Identify which cell holds the provided text, then report its [X, Y] central coordinate. 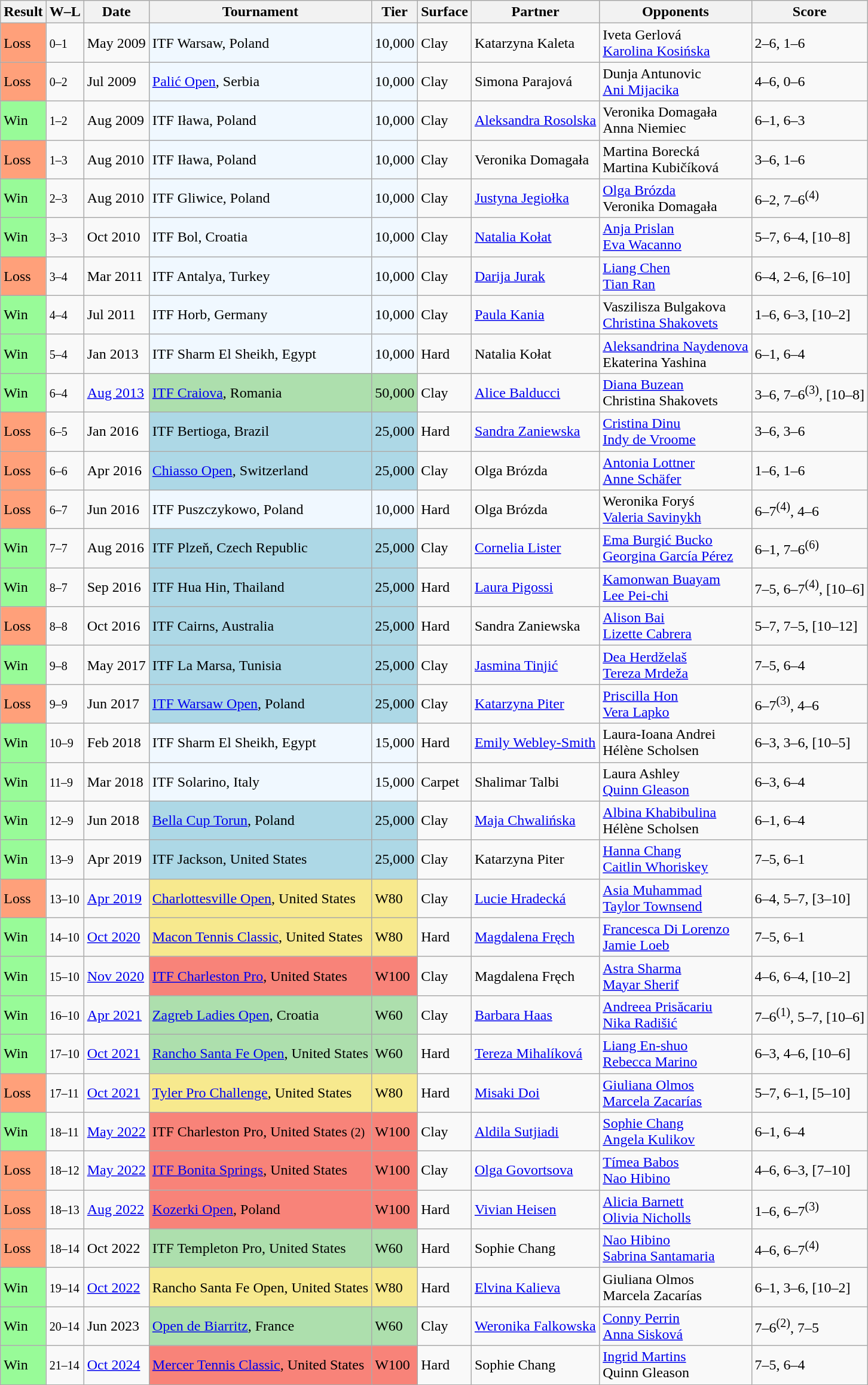
6–2, 7–6(4) [809, 198]
Diana Buzean Christina Shakovets [676, 392]
Bella Cup Torun, Poland [260, 820]
ITF Plzeň, Czech Republic [260, 549]
Surface [445, 12]
Jasmina Tinjić [535, 665]
3–6, 3–6 [809, 432]
Veronika Domagała Anna Niemiec [676, 121]
Mar 2018 [116, 782]
2–3 [65, 198]
14–10 [65, 937]
Simona Parajová [535, 81]
Albina Khabibulina Hélène Scholsen [676, 820]
Anja Prislan Eva Wacanno [676, 237]
2–6, 1–6 [809, 43]
W–L [65, 12]
7–5, 6–7(4), [10–6] [809, 587]
ITF Charleston Pro, United States [260, 976]
Jan 2013 [116, 354]
3–6, 1–6 [809, 159]
4–4 [65, 314]
6–7 [65, 509]
ITF Templeton Pro, United States [260, 1248]
Aug 2009 [116, 121]
6–3, 4–6, [10–6] [809, 1053]
Mercer Tennis Classic, United States [260, 1365]
Conny Perrin Anna Sisková [676, 1326]
6–3, 3–6, [10–5] [809, 742]
ITF Warsaw Open, Poland [260, 704]
Apr 2021 [116, 1015]
Laura Pigossi [535, 587]
4–6, 0–6 [809, 81]
Nov 2020 [116, 976]
15–10 [65, 976]
6–7(4), 4–6 [809, 509]
ITF Gliwice, Poland [260, 198]
18–12 [65, 1170]
Jul 2011 [116, 314]
1–2 [65, 121]
Jan 2016 [116, 432]
4–6, 6–7(4) [809, 1248]
Apr 2016 [116, 470]
18–11 [65, 1132]
19–14 [65, 1288]
5–7, 7–5, [10–12] [809, 626]
Oct 2016 [116, 626]
Weronika Foryś Valeria Savinykh [676, 509]
Jul 2009 [116, 81]
Justyna Jegiołka [535, 198]
5–7, 6–1, [5–10] [809, 1093]
ITF Bertioga, Brazil [260, 432]
12–9 [65, 820]
Aug 2022 [116, 1210]
4–6, 6–4, [10–2] [809, 976]
ITF Cairns, Australia [260, 626]
1–6, 1–6 [809, 470]
Alison Bai Lizette Cabrera [676, 626]
0–1 [65, 43]
8–7 [65, 587]
Zagreb Ladies Open, Croatia [260, 1015]
21–14 [65, 1365]
6–1, 6–3 [809, 121]
Ema Burgić Bucko Georgina García Pérez [676, 549]
1–6, 6–7(3) [809, 1210]
ITF Antalya, Turkey [260, 276]
Elvina Kalieva [535, 1288]
Tímea Babos Nao Hibino [676, 1170]
6–4, 5–7, [3–10] [809, 898]
Barbara Haas [535, 1015]
Lucie Hradecká [535, 898]
Chiasso Open, Switzerland [260, 470]
9–9 [65, 704]
Alicia Barnett Olivia Nicholls [676, 1210]
3–4 [65, 276]
Macon Tennis Classic, United States [260, 937]
Oct 2020 [116, 937]
3–6, 7–6(3), [10–8] [809, 392]
Liang En-shuo Rebecca Marino [676, 1053]
Score [809, 12]
Cristina Dinu Indy de Vroome [676, 432]
Kamonwan Buayam Lee Pei-chi [676, 587]
6–7(3), 4–6 [809, 704]
10–9 [65, 742]
6–6 [65, 470]
Open de Biarritz, France [260, 1326]
ITF Puszczykowo, Poland [260, 509]
Olga Brózda Veronika Domagała [676, 198]
Aug 2016 [116, 549]
Date [116, 12]
4–6, 6–3, [7–10] [809, 1170]
16–10 [65, 1015]
Misaki Doi [535, 1093]
ITF Bol, Croatia [260, 237]
Weronika Falkowska [535, 1326]
Palić Open, Serbia [260, 81]
Asia Muhammad Taylor Townsend [676, 898]
Oct 2010 [116, 237]
ITF Craiova, Romania [260, 392]
Aldila Sutjiadi [535, 1132]
6–4 [65, 392]
Darija Jurak [535, 276]
Francesca Di Lorenzo Jamie Loeb [676, 937]
ITF Solarino, Italy [260, 782]
Shalimar Talbi [535, 782]
1–6, 6–3, [10–2] [809, 314]
Dunja Antunovic Ani Mijacika [676, 81]
Emily Webley-Smith [535, 742]
Vaszilisza Bulgakova Christina Shakovets [676, 314]
Tereza Mihalíková [535, 1053]
Nao Hibino Sabrina Santamaria [676, 1248]
Andreea Prisăcariu Nika Radišić [676, 1015]
18–14 [65, 1248]
Cornelia Lister [535, 549]
May 2009 [116, 43]
Olga Govortsova [535, 1170]
Opponents [676, 12]
6–1, 3–6, [10–2] [809, 1288]
May 2017 [116, 665]
6–3, 6–4 [809, 782]
Charlottesville Open, United States [260, 898]
Katarzyna Kaleta [535, 43]
ITF Warsaw, Poland [260, 43]
6–5 [65, 432]
Sophie Chang Angela Kulikov [676, 1132]
ITF Bonita Springs, United States [260, 1170]
18–13 [65, 1210]
Antonia Lottner Anne Schäfer [676, 470]
Jun 2018 [116, 820]
11–9 [65, 782]
ITF La Marsa, Tunisia [260, 665]
Sep 2016 [116, 587]
7–6(1), 5–7, [10–6] [809, 1015]
5–7, 6–4, [10–8] [809, 237]
Feb 2018 [116, 742]
Kozerki Open, Poland [260, 1210]
Tournament [260, 12]
17–11 [65, 1093]
Dea Herdželaš Tereza Mrdeža [676, 665]
Jun 2016 [116, 509]
Partner [535, 12]
13–10 [65, 898]
3–3 [65, 237]
Mar 2011 [116, 276]
8–8 [65, 626]
Jun 2017 [116, 704]
Carpet [445, 782]
Priscilla Hon Vera Lapko [676, 704]
50,000 [395, 392]
17–10 [65, 1053]
20–14 [65, 1326]
Tier [395, 12]
0–2 [65, 81]
Iveta Gerlová Karolina Kosińska [676, 43]
ITF Charleston Pro, United States (2) [260, 1132]
7–6(2), 7–5 [809, 1326]
Result [23, 12]
6–1, 7–6(6) [809, 549]
Tyler Pro Challenge, United States [260, 1093]
Paula Kania [535, 314]
Ingrid Martins Quinn Gleason [676, 1365]
ITF Horb, Germany [260, 314]
9–8 [65, 665]
5–4 [65, 354]
Aleksandra Rosolska [535, 121]
1–3 [65, 159]
Maja Chwalińska [535, 820]
Liang Chen Tian Ran [676, 276]
7–7 [65, 549]
6–4, 2–6, [6–10] [809, 276]
Alice Balducci [535, 392]
ITF Hua Hin, Thailand [260, 587]
Aleksandrina Naydenova Ekaterina Yashina [676, 354]
ITF Jackson, United States [260, 860]
Vivian Heisen [535, 1210]
Hanna Chang Caitlin Whoriskey [676, 860]
Laura-Ioana Andrei Hélène Scholsen [676, 742]
Martina Borecká Martina Kubičíková [676, 159]
Jun 2023 [116, 1326]
Veronika Domagała [535, 159]
Astra Sharma Mayar Sherif [676, 976]
Laura Ashley Quinn Gleason [676, 782]
13–9 [65, 860]
Aug 2013 [116, 392]
Oct 2024 [116, 1365]
